Determine the [X, Y] coordinate at the center of the cell enclosing the given text.  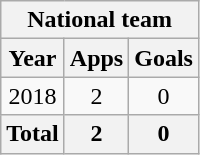
2018 [33, 96]
Apps [96, 58]
Year [33, 58]
Goals [164, 58]
National team [100, 20]
Total [33, 134]
